Detect which cell encompasses the target text, then output its (X, Y) center coordinate. 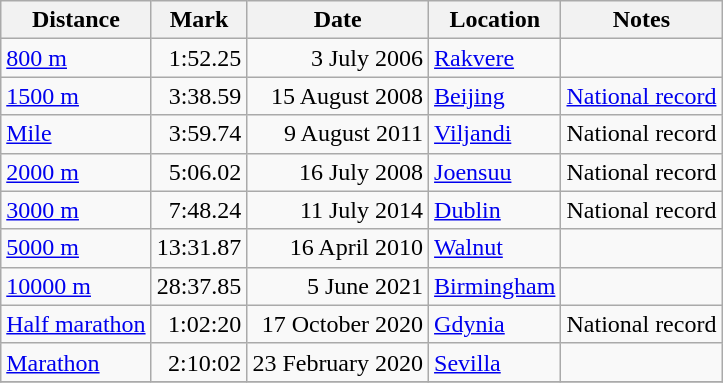
800 m (76, 58)
9 August 2011 (338, 134)
1:52.25 (199, 58)
1500 m (76, 96)
28:37.85 (199, 286)
Mile (76, 134)
Sevilla (495, 362)
13:31.87 (199, 248)
Birmingham (495, 286)
Viljandi (495, 134)
3:59.74 (199, 134)
11 July 2014 (338, 210)
3 July 2006 (338, 58)
16 April 2010 (338, 248)
15 August 2008 (338, 96)
5 June 2021 (338, 286)
5:06.02 (199, 172)
Dublin (495, 210)
Marathon (76, 362)
Distance (76, 20)
Date (338, 20)
Rakvere (495, 58)
3:38.59 (199, 96)
2:10:02 (199, 362)
Mark (199, 20)
5000 m (76, 248)
2000 m (76, 172)
Walnut (495, 248)
Location (495, 20)
7:48.24 (199, 210)
Beijing (495, 96)
17 October 2020 (338, 324)
Gdynia (495, 324)
Joensuu (495, 172)
1:02:20 (199, 324)
10000 m (76, 286)
23 February 2020 (338, 362)
Half marathon (76, 324)
3000 m (76, 210)
16 July 2008 (338, 172)
Notes (642, 20)
